Identify which cell holds the provided text, then report its [x, y] central coordinate. 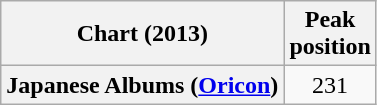
Japanese Albums (Oricon) [142, 85]
Peak position [330, 34]
Chart (2013) [142, 34]
231 [330, 85]
